Locate the cell with the specified text and output its [X, Y] center coordinate. 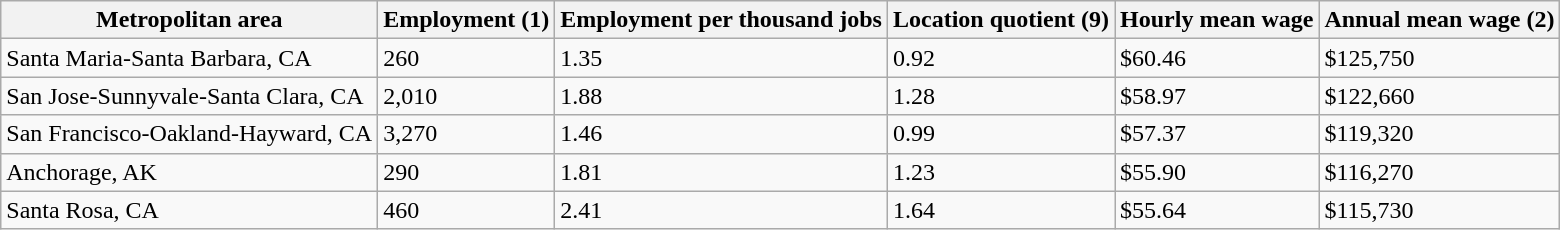
2.41 [722, 210]
2,010 [466, 96]
Location quotient (9) [1000, 20]
3,270 [466, 134]
1.46 [722, 134]
$55.64 [1217, 210]
0.99 [1000, 134]
$60.46 [1217, 58]
1.23 [1000, 172]
$55.90 [1217, 172]
290 [466, 172]
$57.37 [1217, 134]
1.28 [1000, 96]
460 [466, 210]
Employment (1) [466, 20]
0.92 [1000, 58]
$125,750 [1440, 58]
$58.97 [1217, 96]
$122,660 [1440, 96]
1.35 [722, 58]
$119,320 [1440, 134]
Metropolitan area [190, 20]
1.88 [722, 96]
Santa Maria-Santa Barbara, CA [190, 58]
Hourly mean wage [1217, 20]
San Francisco-Oakland-Hayward, CA [190, 134]
Employment per thousand jobs [722, 20]
San Jose-Sunnyvale-Santa Clara, CA [190, 96]
Santa Rosa, CA [190, 210]
Annual mean wage (2) [1440, 20]
1.81 [722, 172]
$116,270 [1440, 172]
Anchorage, AK [190, 172]
260 [466, 58]
1.64 [1000, 210]
$115,730 [1440, 210]
